Return the (x, y) coordinate for the center point of the cell that contains the specified text.  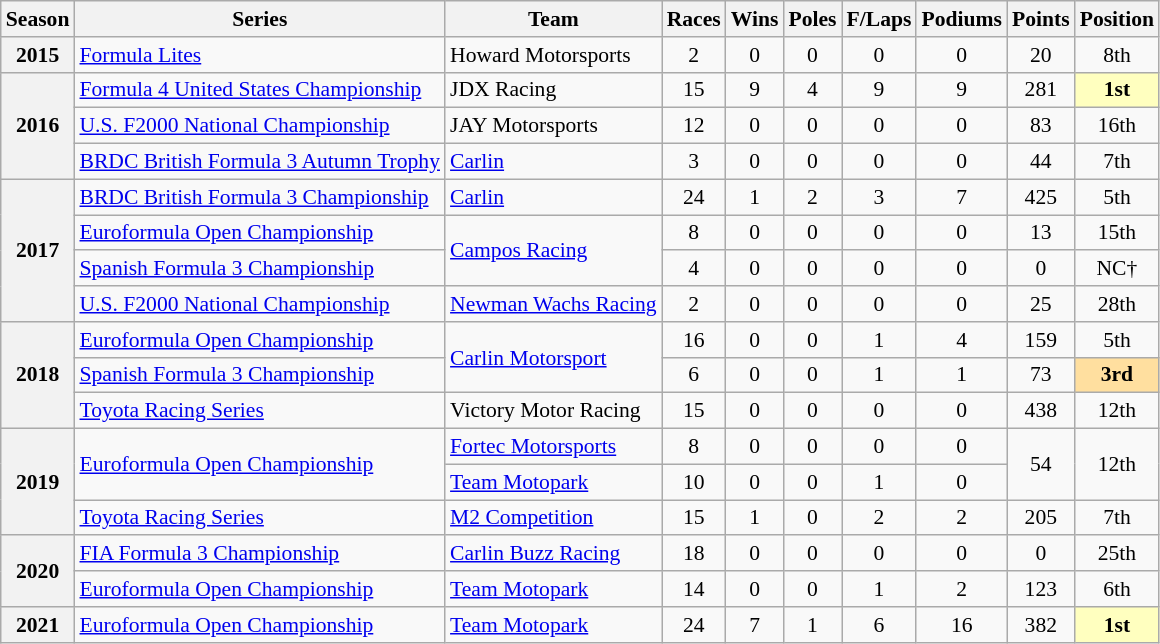
JDX Racing (554, 90)
2020 (38, 572)
Howard Motorsports (554, 55)
73 (1041, 375)
14 (694, 589)
12 (694, 126)
25th (1117, 554)
FIA Formula 3 Championship (260, 554)
Position (1117, 19)
425 (1041, 197)
F/Laps (880, 19)
Races (694, 19)
Poles (812, 19)
Carlin Motorsport (554, 358)
Formula 4 United States Championship (260, 90)
382 (1041, 625)
2018 (38, 376)
Newman Wachs Racing (554, 304)
8th (1117, 55)
3rd (1117, 375)
83 (1041, 126)
2021 (38, 625)
54 (1041, 464)
28th (1117, 304)
Points (1041, 19)
25 (1041, 304)
Victory Motor Racing (554, 411)
13 (1041, 233)
15th (1117, 233)
BRDC British Formula 3 Championship (260, 197)
2019 (38, 482)
M2 Competition (554, 518)
Fortec Motorsports (554, 447)
44 (1041, 162)
281 (1041, 90)
6th (1117, 589)
Podiums (962, 19)
NC† (1117, 269)
10 (694, 482)
Season (38, 19)
BRDC British Formula 3 Autumn Trophy (260, 162)
Campos Racing (554, 250)
Carlin Buzz Racing (554, 554)
Series (260, 19)
159 (1041, 340)
205 (1041, 518)
438 (1041, 411)
Wins (755, 19)
JAY Motorsports (554, 126)
20 (1041, 55)
2015 (38, 55)
2017 (38, 250)
2016 (38, 126)
16th (1117, 126)
18 (694, 554)
Team (554, 19)
123 (1041, 589)
Formula Lites (260, 55)
